Capture the cell that displays the provided text and extract its (X, Y) central coordinate. 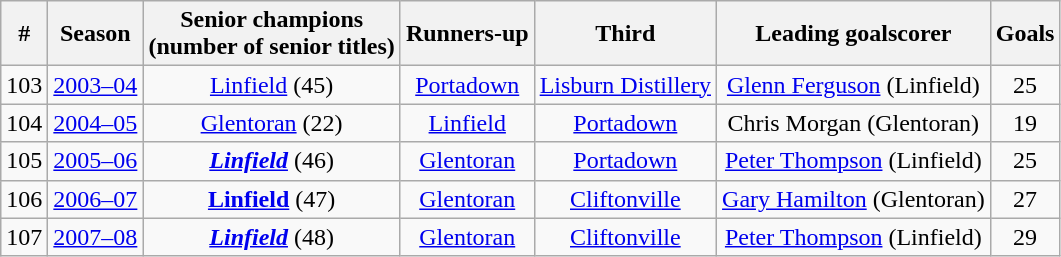
Lisburn Distillery (625, 85)
Glenn Ferguson (Linfield) (854, 85)
# (24, 34)
Third (625, 34)
104 (24, 123)
2007–08 (96, 237)
2006–07 (96, 199)
Glentoran (22) (272, 123)
Chris Morgan (Glentoran) (854, 123)
Linfield (47) (272, 199)
2004–05 (96, 123)
Linfield (467, 123)
Gary Hamilton (Glentoran) (854, 199)
2005–06 (96, 161)
105 (24, 161)
Goals (1025, 34)
Runners-up (467, 34)
107 (24, 237)
Linfield (45) (272, 85)
103 (24, 85)
106 (24, 199)
Senior champions(number of senior titles) (272, 34)
19 (1025, 123)
Leading goalscorer (854, 34)
27 (1025, 199)
Season (96, 34)
29 (1025, 237)
Linfield (48) (272, 237)
Linfield (46) (272, 161)
2003–04 (96, 85)
